Extract the (x, y) coordinate from the center of the cell holding the provided text.  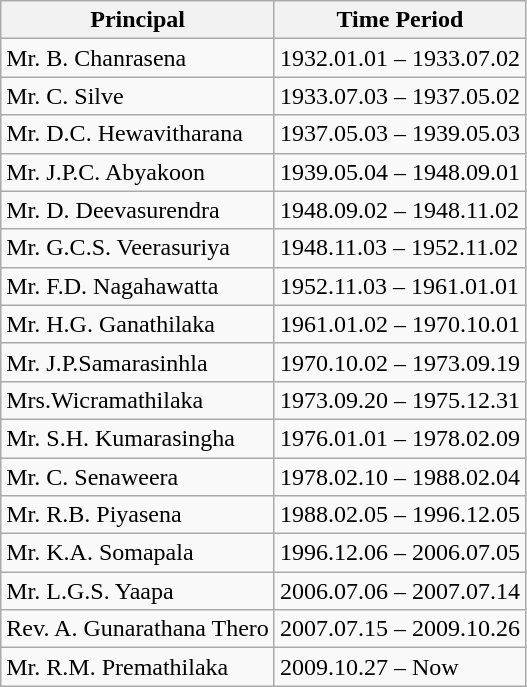
Mr. C. Senaweera (138, 477)
1973.09.20 – 1975.12.31 (400, 400)
Principal (138, 20)
Mr. S.H. Kumarasingha (138, 438)
1948.09.02 – 1948.11.02 (400, 210)
1948.11.03 – 1952.11.02 (400, 248)
Mr. J.P.C. Abyakoon (138, 172)
1937.05.03 – 1939.05.03 (400, 134)
2009.10.27 – Now (400, 667)
Mr. R.M. Premathilaka (138, 667)
1996.12.06 – 2006.07.05 (400, 553)
Mr. K.A. Somapala (138, 553)
Mr. C. Silve (138, 96)
Mr. D. Deevasurendra (138, 210)
Rev. A. Gunarathana Thero (138, 629)
1976.01.01 – 1978.02.09 (400, 438)
1978.02.10 – 1988.02.04 (400, 477)
Mr. B. Chanrasena (138, 58)
Mr. G.C.S. Veerasuriya (138, 248)
Mr. R.B. Piyasena (138, 515)
1939.05.04 – 1948.09.01 (400, 172)
1952.11.03 – 1961.01.01 (400, 286)
Mrs.Wicramathilaka (138, 400)
2006.07.06 – 2007.07.14 (400, 591)
Mr. H.G. Ganathilaka (138, 324)
Time Period (400, 20)
1970.10.02 – 1973.09.19 (400, 362)
Mr. L.G.S. Yaapa (138, 591)
1933.07.03 – 1937.05.02 (400, 96)
Mr. F.D. Nagahawatta (138, 286)
1932.01.01 – 1933.07.02 (400, 58)
Mr. D.C. Hewavitharana (138, 134)
1961.01.02 – 1970.10.01 (400, 324)
2007.07.15 – 2009.10.26 (400, 629)
Mr. J.P.Samarasinhla (138, 362)
1988.02.05 – 1996.12.05 (400, 515)
